For the text-containing cell, return its midpoint in (X, Y) coordinate format. 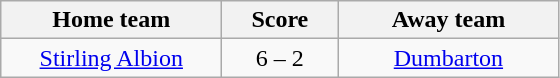
Dumbarton (448, 58)
Away team (448, 20)
6 – 2 (280, 58)
Stirling Albion (112, 58)
Score (280, 20)
Home team (112, 20)
